Find where the given text appears and provide that cell's center as [X, Y] coordinate. 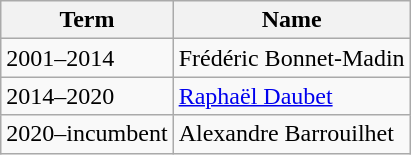
Alexandre Barrouilhet [292, 134]
2020–incumbent [87, 134]
2001–2014 [87, 58]
Frédéric Bonnet-Madin [292, 58]
2014–2020 [87, 96]
Raphaël Daubet [292, 96]
Term [87, 20]
Name [292, 20]
